Determine the (x, y) coordinate at the center of the cell enclosing the given text.  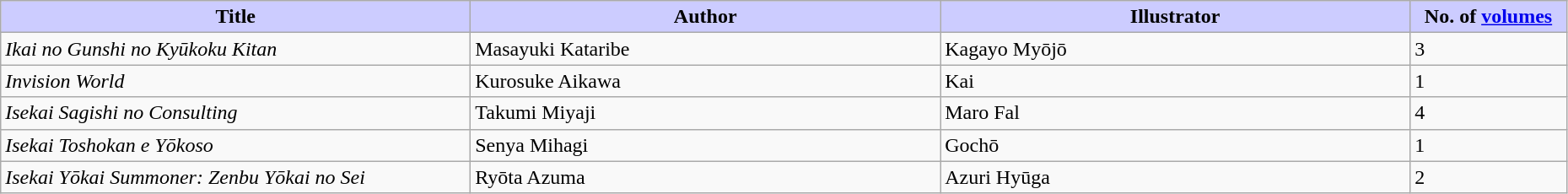
4 (1489, 113)
3 (1489, 49)
Isekai Sagishi no Consulting (236, 113)
Title (236, 17)
Illustrator (1176, 17)
2 (1489, 177)
No. of volumes (1489, 17)
Ikai no Gunshi no Kyūkoku Kitan (236, 49)
Azuri Hyūga (1176, 177)
Senya Mihagi (705, 145)
Maro Fal (1176, 113)
Author (705, 17)
Masayuki Kataribe (705, 49)
Kagayo Myōjō (1176, 49)
Invision World (236, 81)
Takumi Miyaji (705, 113)
Gochō (1176, 145)
Kai (1176, 81)
Ryōta Azuma (705, 177)
Kurosuke Aikawa (705, 81)
Isekai Toshokan e Yōkoso (236, 145)
Isekai Yōkai Summoner: Zenbu Yōkai no Sei (236, 177)
